Identify which cell holds the provided text, then report its (x, y) central coordinate. 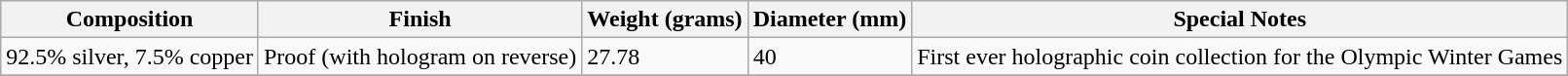
92.5% silver, 7.5% copper (130, 57)
27.78 (665, 57)
Special Notes (1240, 19)
40 (829, 57)
Composition (130, 19)
Proof (with hologram on reverse) (419, 57)
First ever holographic coin collection for the Olympic Winter Games (1240, 57)
Diameter (mm) (829, 19)
Weight (grams) (665, 19)
Finish (419, 19)
